Return [x, y] of the center of cell containing provided text 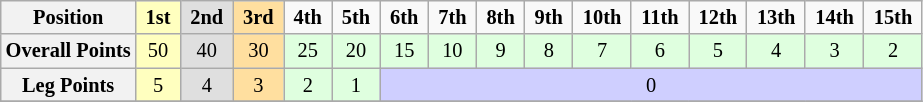
0 [651, 85]
14th [834, 17]
Position [68, 17]
7 [602, 51]
4th [308, 17]
1 [356, 85]
11th [660, 17]
3rd [258, 17]
10th [602, 17]
30 [258, 51]
Overall Points [68, 51]
20 [356, 51]
15th [893, 17]
1st [158, 17]
8th [500, 17]
13th [776, 17]
9 [500, 51]
50 [158, 51]
9th [549, 17]
2nd [206, 17]
6th [404, 17]
40 [206, 51]
Leg Points [68, 85]
7th [452, 17]
10 [452, 51]
15 [404, 51]
5th [356, 17]
8 [549, 51]
12th [718, 17]
6 [660, 51]
25 [308, 51]
